Provide the (x, y) coordinate of the cell's center where the given text is located.  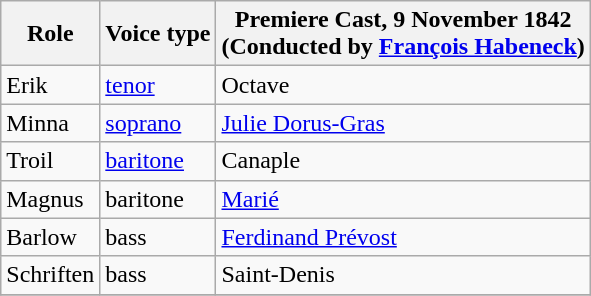
Minna (50, 123)
soprano (158, 123)
Schriften (50, 275)
Marié (403, 199)
tenor (158, 85)
Octave (403, 85)
Role (50, 34)
Barlow (50, 237)
Canaple (403, 161)
Erik (50, 85)
Magnus (50, 199)
Voice type (158, 34)
Saint-Denis (403, 275)
Troil (50, 161)
Premiere Cast, 9 November 1842(Conducted by François Habeneck) (403, 34)
Ferdinand Prévost (403, 237)
Julie Dorus-Gras (403, 123)
